Capture the cell that displays the provided text and extract its (x, y) central coordinate. 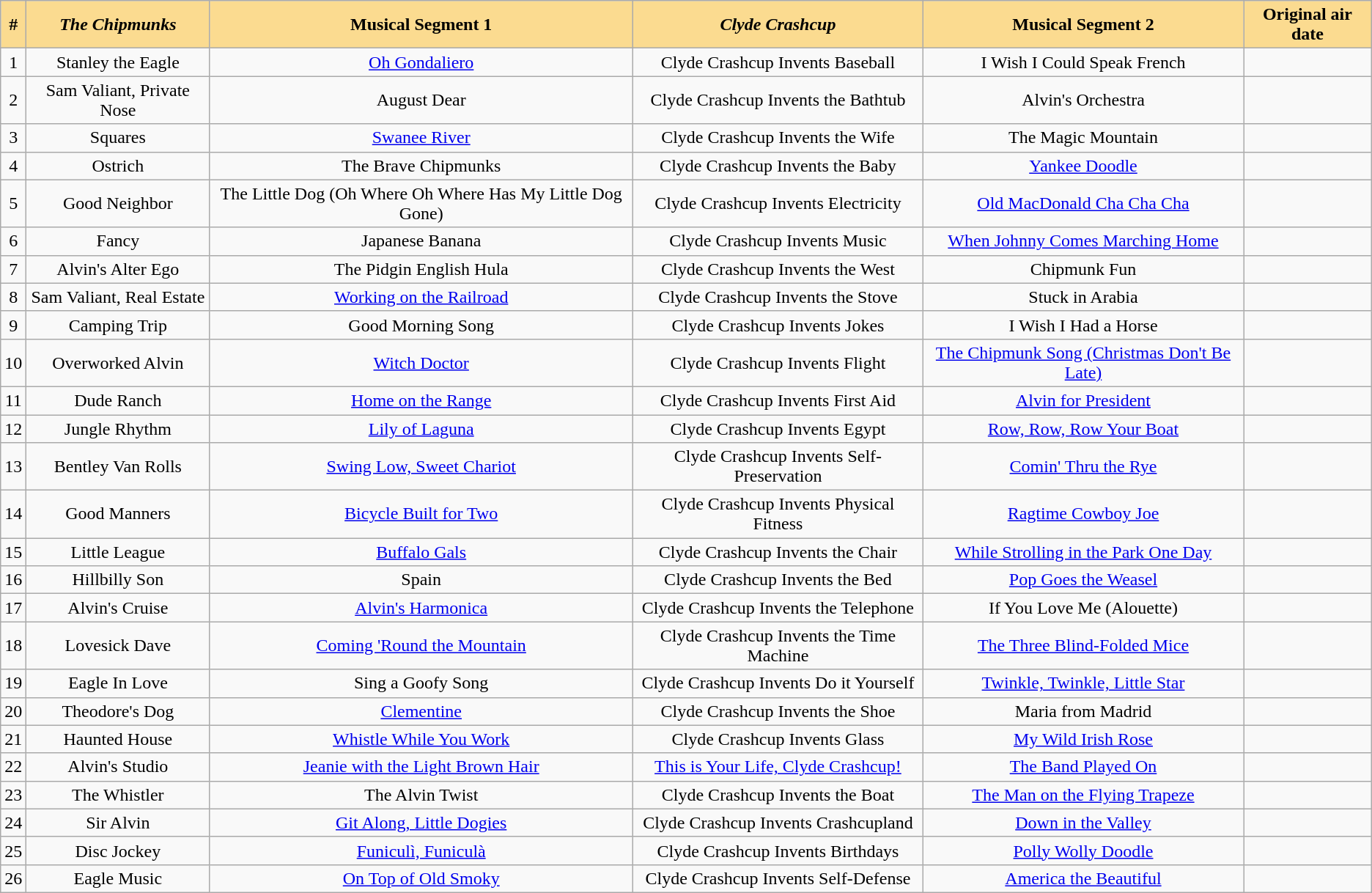
August Dear (421, 100)
Sir Alvin (118, 823)
Swing Low, Sweet Chariot (421, 466)
Sam Valiant, Real Estate (118, 297)
Clyde Crashcup Invents Self-Preservation (778, 466)
The Alvin Twist (421, 795)
7 (13, 269)
The Chipmunk Song (Christmas Don't Be Late) (1083, 362)
Musical Segment 2 (1083, 25)
Comin' Thru the Rye (1083, 466)
Witch Doctor (421, 362)
2 (13, 100)
Good Manners (118, 515)
Dude Ranch (118, 400)
3 (13, 138)
Eagle Music (118, 878)
Clyde Crashcup Invents the Chair (778, 552)
Lovesick Dave (118, 645)
Pop Goes the Weasel (1083, 580)
Twinkle, Twinkle, Little Star (1083, 683)
Alvin's Harmonica (421, 608)
25 (13, 850)
14 (13, 515)
Musical Segment 1 (421, 25)
Japanese Banana (421, 241)
Clyde Crashcup Invents First Aid (778, 400)
22 (13, 767)
23 (13, 795)
While Strolling in the Park One Day (1083, 552)
Git Along, Little Dogies (421, 823)
The Chipmunks (118, 25)
Alvin's Orchestra (1083, 100)
Maria from Madrid (1083, 711)
Funiculì, Funiculà (421, 850)
Polly Wolly Doodle (1083, 850)
Clyde Crashcup Invents Baseball (778, 62)
The Brave Chipmunks (421, 166)
6 (13, 241)
If You Love Me (Alouette) (1083, 608)
5 (13, 204)
Haunted House (118, 739)
Clyde Crashcup Invents the Time Machine (778, 645)
When Johnny Comes Marching Home (1083, 241)
Clyde Crashcup Invents the Bathtub (778, 100)
# (13, 25)
Bicycle Built for Two (421, 515)
I Wish I Could Speak French (1083, 62)
Coming 'Round the Mountain (421, 645)
Spain (421, 580)
Buffalo Gals (421, 552)
Overworked Alvin (118, 362)
Home on the Range (421, 400)
Clyde Crashcup Invents Birthdays (778, 850)
Stanley the Eagle (118, 62)
Clyde Crashcup Invents Glass (778, 739)
The Little Dog (Oh Where Oh Where Has My Little Dog Gone) (421, 204)
My Wild Irish Rose (1083, 739)
Clyde Crashcup Invents Music (778, 241)
The Man on the Flying Trapeze (1083, 795)
Alvin's Studio (118, 767)
The Three Blind-Folded Mice (1083, 645)
Chipmunk Fun (1083, 269)
Working on the Railroad (421, 297)
Jungle Rhythm (118, 429)
Alvin's Cruise (118, 608)
17 (13, 608)
Clyde Crashcup Invents Egypt (778, 429)
11 (13, 400)
The Band Played On (1083, 767)
Swanee River (421, 138)
1 (13, 62)
24 (13, 823)
The Pidgin English Hula (421, 269)
4 (13, 166)
Clyde Crashcup Invents the West (778, 269)
Clyde Crashcup Invents Jokes (778, 325)
Oh Gondaliero (421, 62)
Clyde Crashcup Invents Self-Defense (778, 878)
Old MacDonald Cha Cha Cha (1083, 204)
Clyde Crashcup Invents Electricity (778, 204)
16 (13, 580)
Clyde Crashcup Invents the Wife (778, 138)
Jeanie with the Light Brown Hair (421, 767)
26 (13, 878)
I Wish I Had a Horse (1083, 325)
Original air date (1308, 25)
Row, Row, Row Your Boat (1083, 429)
13 (13, 466)
Good Morning Song (421, 325)
The Whistler (118, 795)
The Magic Mountain (1083, 138)
Good Neighbor (118, 204)
Little League (118, 552)
8 (13, 297)
Clyde Crashcup Invents the Baby (778, 166)
Yankee Doodle (1083, 166)
Lily of Laguna (421, 429)
This is Your Life, Clyde Crashcup! (778, 767)
Ostrich (118, 166)
Clyde Crashcup Invents the Telephone (778, 608)
15 (13, 552)
Sing a Goofy Song (421, 683)
America the Beautiful (1083, 878)
Sam Valiant, Private Nose (118, 100)
Hillbilly Son (118, 580)
Clyde Crashcup Invents the Bed (778, 580)
Clyde Crashcup Invents Do it Yourself (778, 683)
Stuck in Arabia (1083, 297)
12 (13, 429)
19 (13, 683)
Eagle In Love (118, 683)
Camping Trip (118, 325)
9 (13, 325)
21 (13, 739)
10 (13, 362)
Clyde Crashcup Invents Flight (778, 362)
Clementine (421, 711)
Ragtime Cowboy Joe (1083, 515)
18 (13, 645)
Alvin's Alter Ego (118, 269)
Squares (118, 138)
Clyde Crashcup Invents the Stove (778, 297)
Alvin for President (1083, 400)
Clyde Crashcup Invents the Shoe (778, 711)
Down in the Valley (1083, 823)
Fancy (118, 241)
Clyde Crashcup Invents Physical Fitness (778, 515)
Clyde Crashcup (778, 25)
Whistle While You Work (421, 739)
On Top of Old Smoky (421, 878)
20 (13, 711)
Disc Jockey (118, 850)
Theodore's Dog (118, 711)
Clyde Crashcup Invents Crashcupland (778, 823)
Clyde Crashcup Invents the Boat (778, 795)
Bentley Van Rolls (118, 466)
